Extract the (x, y) coordinate from the center of the cell holding the provided text.  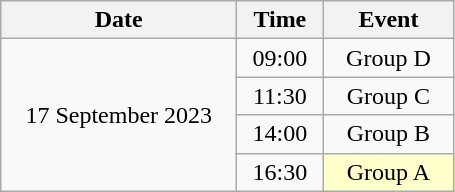
Group C (388, 96)
09:00 (280, 58)
16:30 (280, 172)
Group D (388, 58)
Group B (388, 134)
Date (119, 20)
14:00 (280, 134)
17 September 2023 (119, 115)
Group A (388, 172)
Time (280, 20)
Event (388, 20)
11:30 (280, 96)
